Pinpoint the cell where the given text exists, returning its (X, Y) midpoint coordinate. 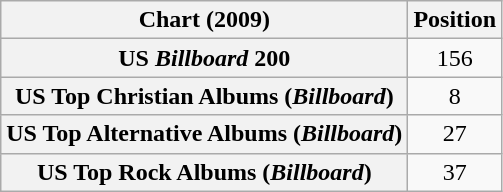
Chart (2009) (204, 20)
8 (455, 96)
156 (455, 58)
27 (455, 134)
US Top Christian Albums (Billboard) (204, 96)
Position (455, 20)
37 (455, 172)
US Billboard 200 (204, 58)
US Top Alternative Albums (Billboard) (204, 134)
US Top Rock Albums (Billboard) (204, 172)
